Output the (X, Y) coordinate of the center of the cell containing the given text.  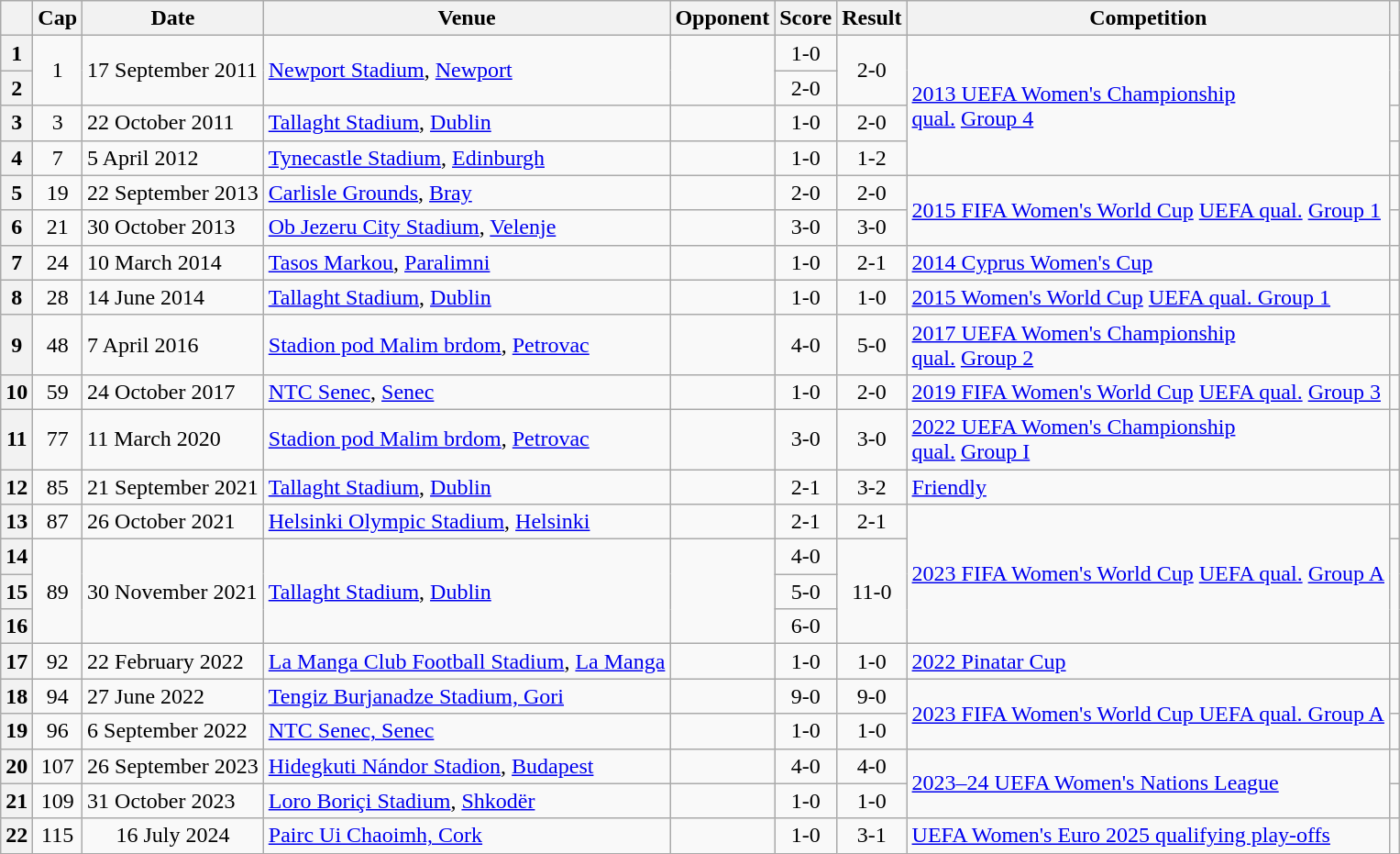
17 September 2011 (173, 71)
Carlisle Grounds, Bray (467, 193)
Ob Jezeru City Stadium, Velenje (467, 227)
16 July 2024 (173, 836)
30 November 2021 (173, 592)
Newport Stadium, Newport (467, 71)
26 October 2021 (173, 522)
11-0 (872, 592)
20 (17, 766)
Date (173, 18)
Tasos Markou, Paralimni (467, 262)
15 (17, 592)
31 October 2023 (173, 801)
Helsinki Olympic Stadium, Helsinki (467, 522)
La Manga Club Football Stadium, La Manga (467, 661)
2015 FIFA Women's World Cup UEFA qual. Group 1 (1148, 210)
16 (17, 627)
30 October 2013 (173, 227)
UEFA Women's Euro 2025 qualifying play-offs (1148, 836)
96 (58, 731)
Competition (1148, 18)
27 June 2022 (173, 696)
5 April 2012 (173, 158)
2022 Pinatar Cup (1148, 661)
87 (58, 522)
26 September 2023 (173, 766)
85 (58, 487)
48 (58, 345)
Tengiz Burjanadze Stadium, Gori (467, 696)
24 (58, 262)
Friendly (1148, 487)
24 October 2017 (173, 392)
77 (58, 438)
2023–24 UEFA Women's Nations League (1148, 783)
1-2 (872, 158)
Hidegkuti Nándor Stadion, Budapest (467, 766)
7 April 2016 (173, 345)
Cap (58, 18)
9 (17, 345)
Tynecastle Stadium, Edinburgh (467, 158)
13 (17, 522)
12 (17, 487)
89 (58, 592)
14 (17, 557)
6 September 2022 (173, 731)
3-1 (872, 836)
22 (17, 836)
115 (58, 836)
18 (17, 696)
Result (872, 18)
59 (58, 392)
22 September 2013 (173, 193)
2015 Women's World Cup UEFA qual. Group 1 (1148, 297)
10 (17, 392)
2017 UEFA Women's Championshipqual. Group 2 (1148, 345)
2013 UEFA Women's Championshipqual. Group 4 (1148, 105)
10 March 2014 (173, 262)
28 (58, 297)
Venue (467, 18)
4 (17, 158)
2 (17, 88)
14 June 2014 (173, 297)
2022 UEFA Women's Championshipqual. Group I (1148, 438)
21 September 2021 (173, 487)
5 (17, 193)
Pairc Ui Chaoimh, Cork (467, 836)
22 February 2022 (173, 661)
109 (58, 801)
8 (17, 297)
107 (58, 766)
11 (17, 438)
11 March 2020 (173, 438)
2019 FIFA Women's World Cup UEFA qual. Group 3 (1148, 392)
Score (806, 18)
3-2 (872, 487)
6-0 (806, 627)
6 (17, 227)
Opponent (722, 18)
2014 Cyprus Women's Cup (1148, 262)
Loro Boriçi Stadium, Shkodër (467, 801)
92 (58, 661)
22 October 2011 (173, 123)
17 (17, 661)
94 (58, 696)
